Find where the given text appears and provide that cell's center as [X, Y] coordinate. 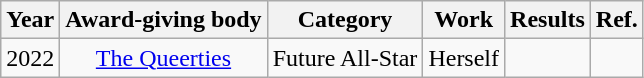
Award-giving body [164, 20]
Herself [464, 58]
Year [30, 20]
Work [464, 20]
Future All-Star [345, 58]
Results [548, 20]
Ref. [616, 20]
The Queerties [164, 58]
Category [345, 20]
2022 [30, 58]
